Extract the [X, Y] coordinate from the center of the cell holding the provided text.  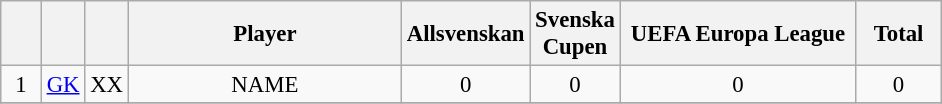
Svenska Cupen [575, 34]
NAME [264, 85]
Total [899, 34]
1 [22, 85]
XX [107, 85]
UEFA Europa League [738, 34]
GK [63, 85]
Player [264, 34]
Allsvenskan [465, 34]
